Capture the cell that displays the provided text and extract its [x, y] central coordinate. 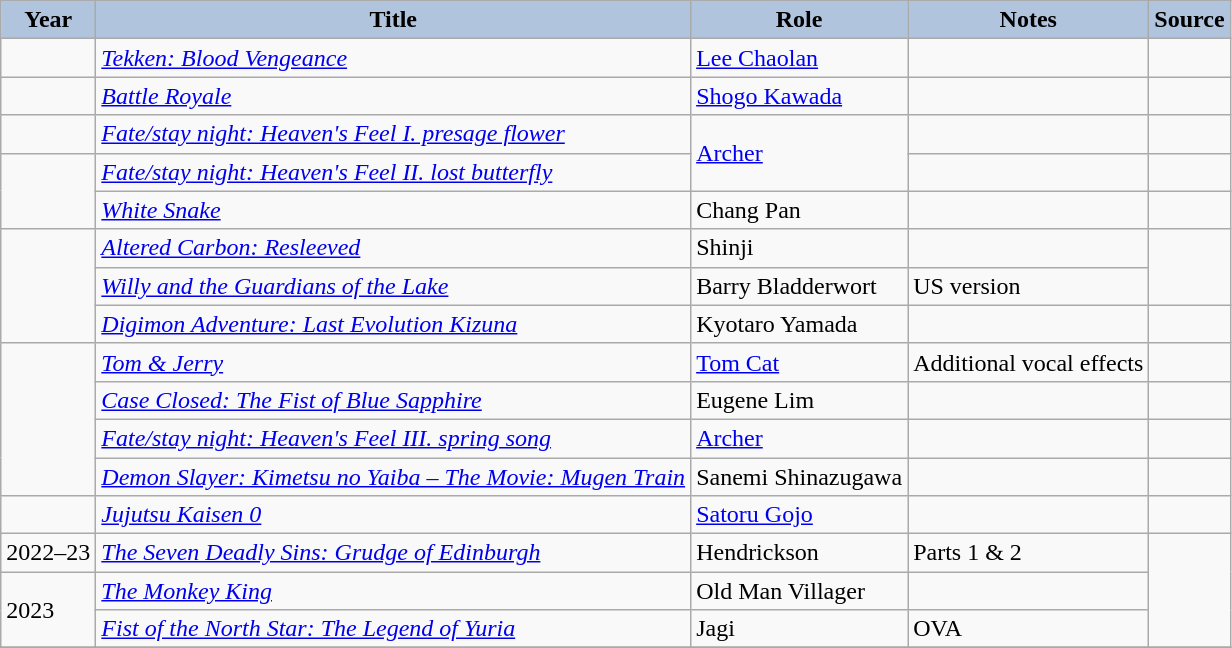
White Snake [394, 210]
Tom Cat [800, 362]
Case Closed: The Fist of Blue Sapphire [394, 400]
Jagi [800, 629]
2023 [48, 610]
Title [394, 20]
Parts 1 & 2 [1028, 553]
Altered Carbon: Resleeved [394, 248]
Kyotaro Yamada [800, 324]
Notes [1028, 20]
Digimon Adventure: Last Evolution Kizuna [394, 324]
Source [1190, 20]
Chang Pan [800, 210]
The Monkey King [394, 591]
Sanemi Shinazugawa [800, 477]
Hendrickson [800, 553]
Tekken: Blood Vengeance [394, 58]
Lee Chaolan [800, 58]
Jujutsu Kaisen 0 [394, 515]
Eugene Lim [800, 400]
Shogo Kawada [800, 96]
Fist of the North Star: The Legend of Yuria [394, 629]
Year [48, 20]
Willy and the Guardians of the Lake [394, 286]
US version [1028, 286]
Fate/stay night: Heaven's Feel I. presage flower [394, 134]
Shinji [800, 248]
Battle Royale [394, 96]
OVA [1028, 629]
Barry Bladderwort [800, 286]
2022–23 [48, 553]
Role [800, 20]
Satoru Gojo [800, 515]
Tom & Jerry [394, 362]
Demon Slayer: Kimetsu no Yaiba – The Movie: Mugen Train [394, 477]
Fate/stay night: Heaven's Feel II. lost butterfly [394, 172]
Fate/stay night: Heaven's Feel III. spring song [394, 438]
Additional vocal effects [1028, 362]
The Seven Deadly Sins: Grudge of Edinburgh [394, 553]
Old Man Villager [800, 591]
